Output the (X, Y) coordinate of the center of the cell containing the given text.  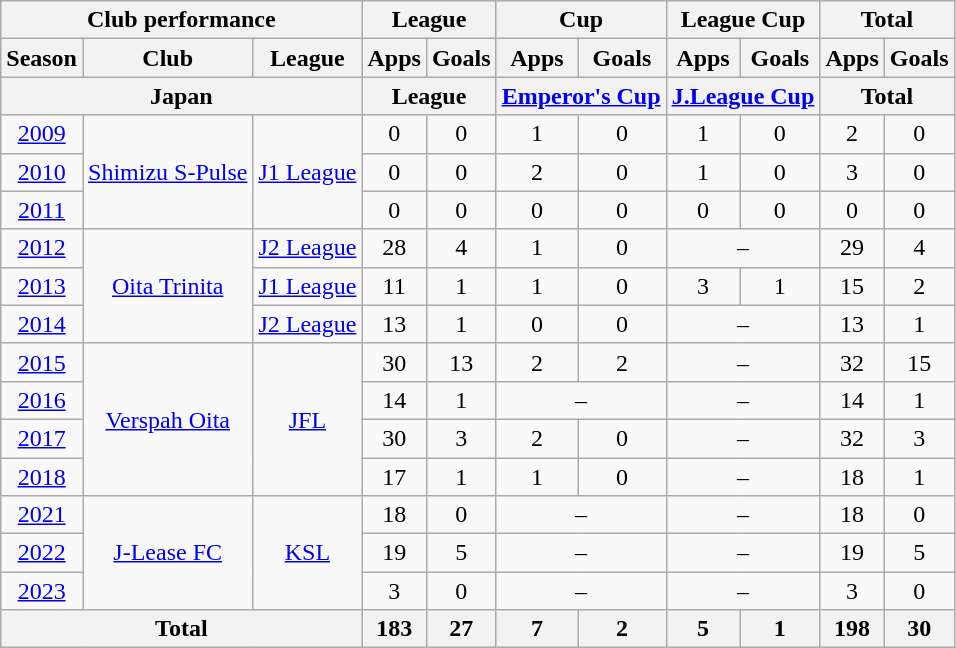
2016 (42, 400)
Emperor's Cup (581, 96)
2015 (42, 362)
Oita Trinita (167, 286)
League Cup (743, 20)
28 (394, 248)
JFL (308, 419)
2022 (42, 553)
Cup (581, 20)
Club performance (182, 20)
Club (167, 58)
11 (394, 286)
183 (394, 629)
2018 (42, 477)
2011 (42, 210)
2013 (42, 286)
27 (461, 629)
Verspah Oita (167, 419)
Japan (182, 96)
J-Lease FC (167, 553)
2023 (42, 591)
2010 (42, 172)
KSL (308, 553)
J.League Cup (743, 96)
17 (394, 477)
Shimizu S-Pulse (167, 172)
29 (852, 248)
Season (42, 58)
2017 (42, 438)
198 (852, 629)
2012 (42, 248)
7 (537, 629)
2021 (42, 515)
2014 (42, 324)
2009 (42, 134)
